From the cell containing the given text, extract its center point as (X, Y) coordinate. 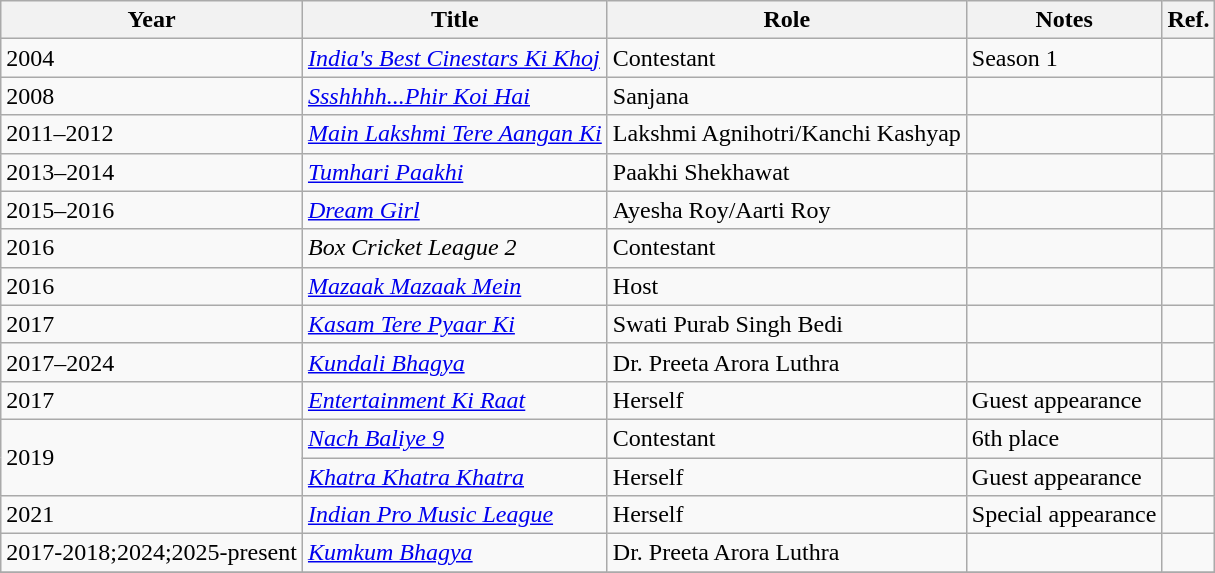
6th place (1064, 438)
Main Lakshmi Tere Aangan Ki (454, 134)
Dream Girl (454, 210)
Box Cricket League 2 (454, 248)
Nach Baliye 9 (454, 438)
Lakshmi Agnihotri/Kanchi Kashyap (786, 134)
2017-2018;2024;2025-present (152, 553)
Paakhi Shekhawat (786, 172)
Khatra Khatra Khatra (454, 477)
Ssshhhh...Phir Koi Hai (454, 96)
Swati Purab Singh Bedi (786, 324)
Host (786, 286)
Ayesha Roy/Aarti Roy (786, 210)
Entertainment Ki Raat (454, 400)
Notes (1064, 20)
Sanjana (786, 96)
Year (152, 20)
Kumkum Bhagya (454, 553)
Indian Pro Music League (454, 515)
Season 1 (1064, 58)
India's Best Cinestars Ki Khoj (454, 58)
Special appearance (1064, 515)
Role (786, 20)
2015–2016 (152, 210)
2013–2014 (152, 172)
Ref. (1188, 20)
Title (454, 20)
Kundali Bhagya (454, 362)
Tumhari Paakhi (454, 172)
2021 (152, 515)
2011–2012 (152, 134)
2008 (152, 96)
2004 (152, 58)
2017–2024 (152, 362)
2019 (152, 457)
Kasam Tere Pyaar Ki (454, 324)
Mazaak Mazaak Mein (454, 286)
